Identify which cell holds the provided text, then report its (x, y) central coordinate. 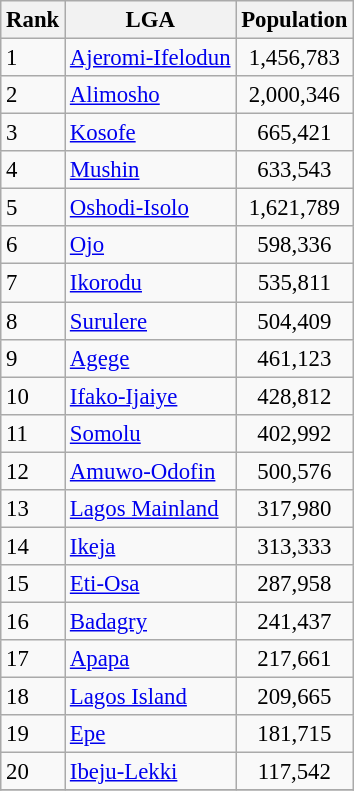
4 (33, 170)
402,992 (294, 433)
Somolu (150, 433)
19 (33, 734)
17 (33, 659)
Apapa (150, 659)
Ibeju-Lekki (150, 772)
287,958 (294, 584)
Alimosho (150, 95)
Badagry (150, 621)
598,336 (294, 245)
2 (33, 95)
Agege (150, 358)
313,333 (294, 546)
181,715 (294, 734)
217,661 (294, 659)
Lagos Mainland (150, 509)
Eti-Osa (150, 584)
1,456,783 (294, 58)
15 (33, 584)
317,980 (294, 509)
535,811 (294, 283)
8 (33, 321)
3 (33, 133)
Population (294, 20)
Oshodi-Isolo (150, 208)
11 (33, 433)
Mushin (150, 170)
Amuwo-Odofin (150, 471)
461,123 (294, 358)
Ikeja (150, 546)
117,542 (294, 772)
1 (33, 58)
Surulere (150, 321)
Epe (150, 734)
5 (33, 208)
241,437 (294, 621)
Ifako-Ijaiye (150, 396)
7 (33, 283)
Rank (33, 20)
Ajeromi-Ifelodun (150, 58)
428,812 (294, 396)
Ojo (150, 245)
16 (33, 621)
6 (33, 245)
633,543 (294, 170)
Lagos Island (150, 697)
665,421 (294, 133)
14 (33, 546)
209,665 (294, 697)
Kosofe (150, 133)
13 (33, 509)
12 (33, 471)
10 (33, 396)
LGA (150, 20)
Ikorodu (150, 283)
1,621,789 (294, 208)
500,576 (294, 471)
9 (33, 358)
18 (33, 697)
504,409 (294, 321)
2,000,346 (294, 95)
20 (33, 772)
